Locate the cell with the specified text and output its (X, Y) center coordinate. 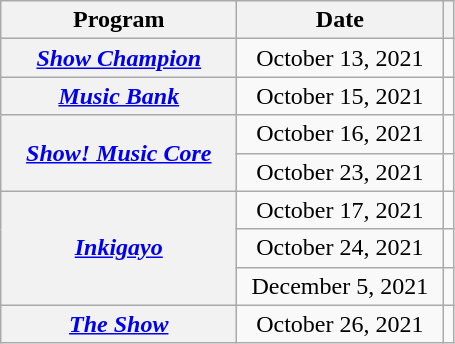
Program (119, 20)
The Show (119, 324)
October 23, 2021 (340, 172)
Show! Music Core (119, 153)
Show Champion (119, 58)
October 24, 2021 (340, 248)
October 13, 2021 (340, 58)
December 5, 2021 (340, 286)
October 26, 2021 (340, 324)
October 16, 2021 (340, 134)
Music Bank (119, 96)
Inkigayo (119, 248)
October 15, 2021 (340, 96)
October 17, 2021 (340, 210)
Date (340, 20)
